Locate the cell with the specified text and output its [x, y] center coordinate. 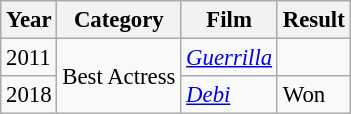
Debi [230, 95]
2018 [29, 95]
Category [119, 20]
Result [314, 20]
Won [314, 95]
2011 [29, 58]
Film [230, 20]
Best Actress [119, 76]
Guerrilla [230, 58]
Year [29, 20]
